Output the [x, y] coordinate of the center of the cell containing the given text.  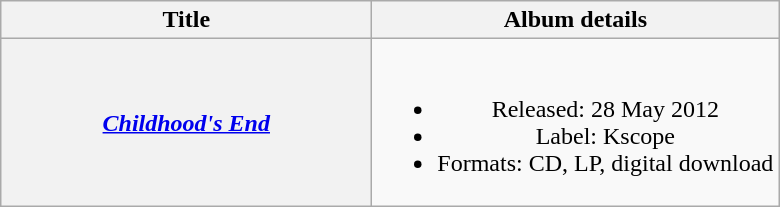
Released: 28 May 2012Label: KscopeFormats: CD, LP, digital download [576, 122]
Title [186, 20]
Album details [576, 20]
Childhood's End [186, 122]
